Detect which cell encompasses the target text, then output its [x, y] center coordinate. 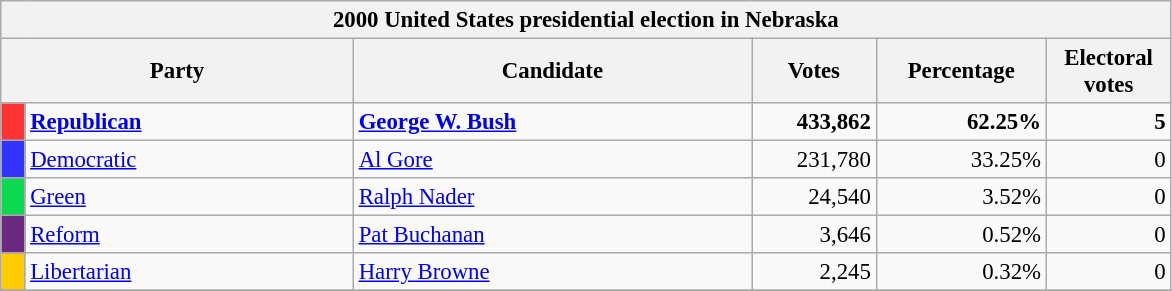
0.52% [961, 235]
Candidate [552, 72]
24,540 [814, 197]
231,780 [814, 160]
Party [178, 72]
3,646 [814, 235]
Democratic [189, 160]
Reform [189, 235]
2000 United States presidential election in Nebraska [586, 20]
Electoral votes [1108, 72]
Al Gore [552, 160]
5 [1108, 122]
433,862 [814, 122]
Votes [814, 72]
Pat Buchanan [552, 235]
Percentage [961, 72]
George W. Bush [552, 122]
3.52% [961, 197]
Green [189, 197]
Republican [189, 122]
Ralph Nader [552, 197]
62.25% [961, 122]
33.25% [961, 160]
